Output the (x, y) coordinate of the center of the cell containing the given text.  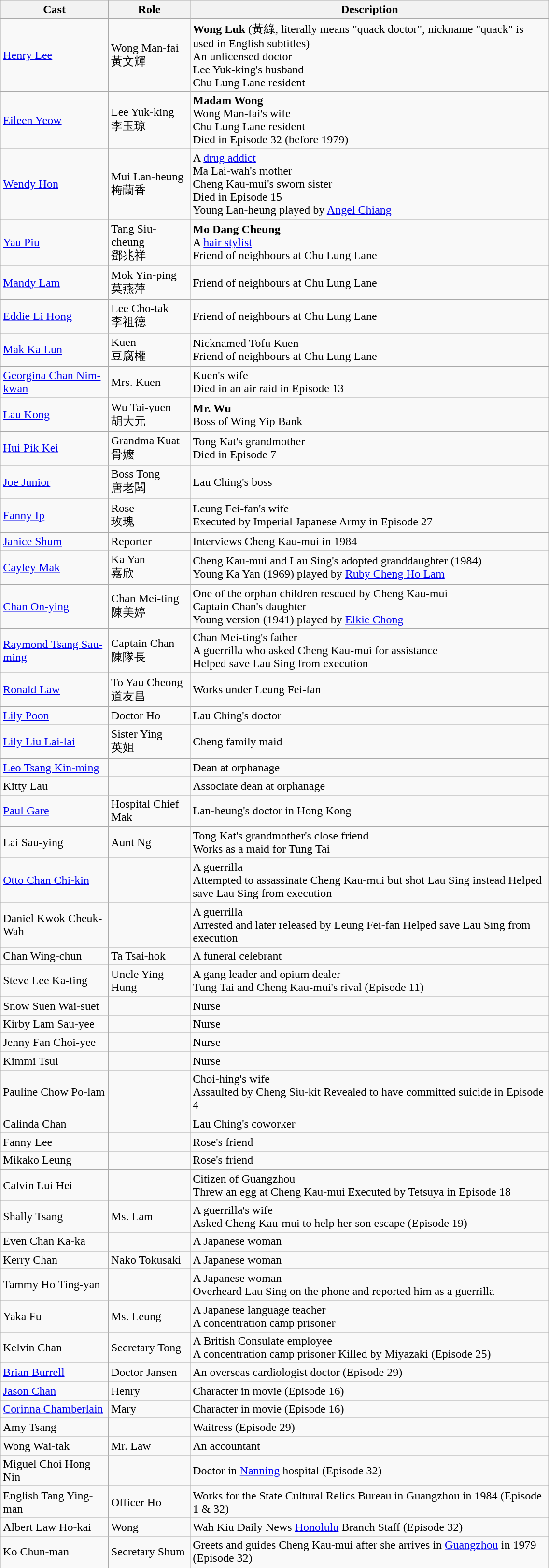
Chan Wing-chun (55, 956)
Henry Lee (55, 55)
Hui Pik Kei (55, 448)
Hospital Chief Mak (149, 811)
Waitress (Episode 29) (370, 1428)
Calvin Lui Hei (55, 1185)
Even Chan Ka-ka (55, 1241)
Georgina Chan Nim-kwan (55, 382)
Tang Siu-cheung鄧兆祥 (149, 242)
Corinna Chamberlain (55, 1409)
Joe Junior (55, 482)
Jenny Fan Choi-yee (55, 1043)
Lan-heung's doctor in Hong Kong (370, 811)
An overseas cardiologist doctor (Episode 29) (370, 1372)
Wong Man-fai黃文輝 (149, 55)
Kirby Lam Sau-yee (55, 1024)
Madam WongWong Man-fai's wifeChu Lung Lane residentDied in Episode 32 (before 1979) (370, 120)
Otto Chan Chi-kin (55, 880)
Tong Kat's grandmother's close friendWorks as a maid for Tung Tai (370, 842)
Mrs. Kuen (149, 382)
Henry (149, 1391)
Lau Ching's coworker (370, 1124)
Lai Sau-ying (55, 842)
Eddie Li Hong (55, 316)
Mak Ka Lun (55, 350)
Mok Yin-ping莫燕萍 (149, 283)
Interviews Cheng Kau-mui in 1984 (370, 541)
A drug addictMa Lai-wah's motherCheng Kau-mui's sworn sisterDied in Episode 15Young Lan-heung played by Angel Chiang (370, 184)
Janice Shum (55, 541)
An accountant (370, 1446)
Chan Mei-ting's fatherA guerrilla who asked Cheng Kau-mui for assistanceHelped save Lau Sing from execution (370, 651)
Lau Kong (55, 415)
Role (149, 10)
Greets and guides Cheng Kau-mui after she arrives in Guangzhou in 1979 (Episode 32) (370, 1552)
Tong Kat's grandmotherDied in Episode 7 (370, 448)
Pauline Chow Po-lam (55, 1092)
Mary (149, 1409)
Kuen豆腐權 (149, 350)
Wendy Hon (55, 184)
Jason Chan (55, 1391)
Chan On-ying (55, 606)
Brian Burrell (55, 1372)
Mr. WuBoss of Wing Yip Bank (370, 415)
Eileen Yeow (55, 120)
Leo Tsang Kin-ming (55, 768)
Doctor in Nanning hospital (Episode 32) (370, 1471)
Amy Tsang (55, 1428)
Boss Tong唐老闆 (149, 482)
Uncle Ying Hung (149, 980)
Mr. Law (149, 1446)
A British Consulate employeeA concentration camp prisoner Killed by Miyazaki (Episode 25) (370, 1347)
Nako Tokusaki (149, 1260)
Raymond Tsang Sau-ming (55, 651)
A funeral celebrant (370, 956)
Leung Fei-fan's wifeExecuted by Imperial Japanese Army in Episode 27 (370, 516)
Lily Liu Lai-lai (55, 742)
Mui Lan-heung梅蘭香 (149, 184)
Kimmi Tsui (55, 1061)
Wong (149, 1527)
Secretary Tong (149, 1347)
Daniel Kwok Cheuk-Wah (55, 924)
Cayley Mak (55, 567)
Officer Ho (149, 1502)
Lau Ching's boss (370, 482)
Steve Lee Ka-ting (55, 980)
One of the orphan children rescued by Cheng Kau-muiCaptain Chan's daughterYoung version (1941) played by Elkie Chong (370, 606)
Cheng Kau-mui and Lau Sing's adopted granddaughter (1984)Young Ka Yan (1969) played by Ruby Cheng Ho Lam (370, 567)
Yau Piu (55, 242)
Snow Suen Wai-suet (55, 1006)
Doctor Jansen (149, 1372)
Kuen's wifeDied in an air raid in Episode 13 (370, 382)
Ko Chun-man (55, 1552)
Grandma Kuat骨嬤 (149, 448)
Lau Ching's doctor (370, 715)
Lee Cho-tak李祖德 (149, 316)
Miguel Choi Hong Nin (55, 1471)
Albert Law Ho-kai (55, 1527)
Works under Leung Fei-fan (370, 690)
To Yau Cheong道友昌 (149, 690)
Wah Kiu Daily News Honolulu Branch Staff (Episode 32) (370, 1527)
Lee Yuk-king李玉琼 (149, 120)
Kerry Chan (55, 1260)
Ka Yan嘉欣 (149, 567)
Kelvin Chan (55, 1347)
Paul Gare (55, 811)
Captain Chan陳隊長 (149, 651)
Aunt Ng (149, 842)
Doctor Ho (149, 715)
Reporter (149, 541)
Rose玫瑰 (149, 516)
Chan Mei-ting陳美婷 (149, 606)
A guerrillaArrested and later released by Leung Fei-fan Helped save Lau Sing from execution (370, 924)
Yaka Fu (55, 1316)
Sister Ying英姐 (149, 742)
Associate dean at orphanage (370, 786)
Wong Wai-tak (55, 1446)
Dean at orphanage (370, 768)
A Japanese language teacherA concentration camp prisoner (370, 1316)
Tammy Ho Ting-yan (55, 1284)
Ronald Law (55, 690)
Works for the State Cultural Relics Bureau in Guangzhou in 1984 (Episode 1 & 32) (370, 1502)
Mo Dang CheungA hair stylistFriend of neighbours at Chu Lung Lane (370, 242)
Ms. Lam (149, 1217)
Description (370, 10)
Fanny Lee (55, 1142)
Citizen of GuangzhouThrew an egg at Cheng Kau-mui Executed by Tetsuya in Episode 18 (370, 1185)
Mandy Lam (55, 283)
Calinda Chan (55, 1124)
Fanny Ip (55, 516)
A Japanese womanOverheard Lau Sing on the phone and reported him as a guerrilla (370, 1284)
Cast (55, 10)
Nicknamed Tofu KuenFriend of neighbours at Chu Lung Lane (370, 350)
A gang leader and opium dealerTung Tai and Cheng Kau-mui's rival (Episode 11) (370, 980)
Shally Tsang (55, 1217)
Mikako Leung (55, 1160)
Choi-hing's wifeAssaulted by Cheng Siu-kit Revealed to have committed suicide in Episode 4 (370, 1092)
A guerrillaAttempted to assassinate Cheng Kau-mui but shot Lau Sing instead Helped save Lau Sing from execution (370, 880)
A guerrilla's wifeAsked Cheng Kau-mui to help her son escape (Episode 19) (370, 1217)
Kitty Lau (55, 786)
Ta Tsai-hok (149, 956)
English Tang Ying-man (55, 1502)
Ms. Leung (149, 1316)
Lily Poon (55, 715)
Cheng family maid (370, 742)
Wu Tai-yuen胡大元 (149, 415)
Secretary Shum (149, 1552)
